Capture the cell that displays the provided text and extract its (X, Y) central coordinate. 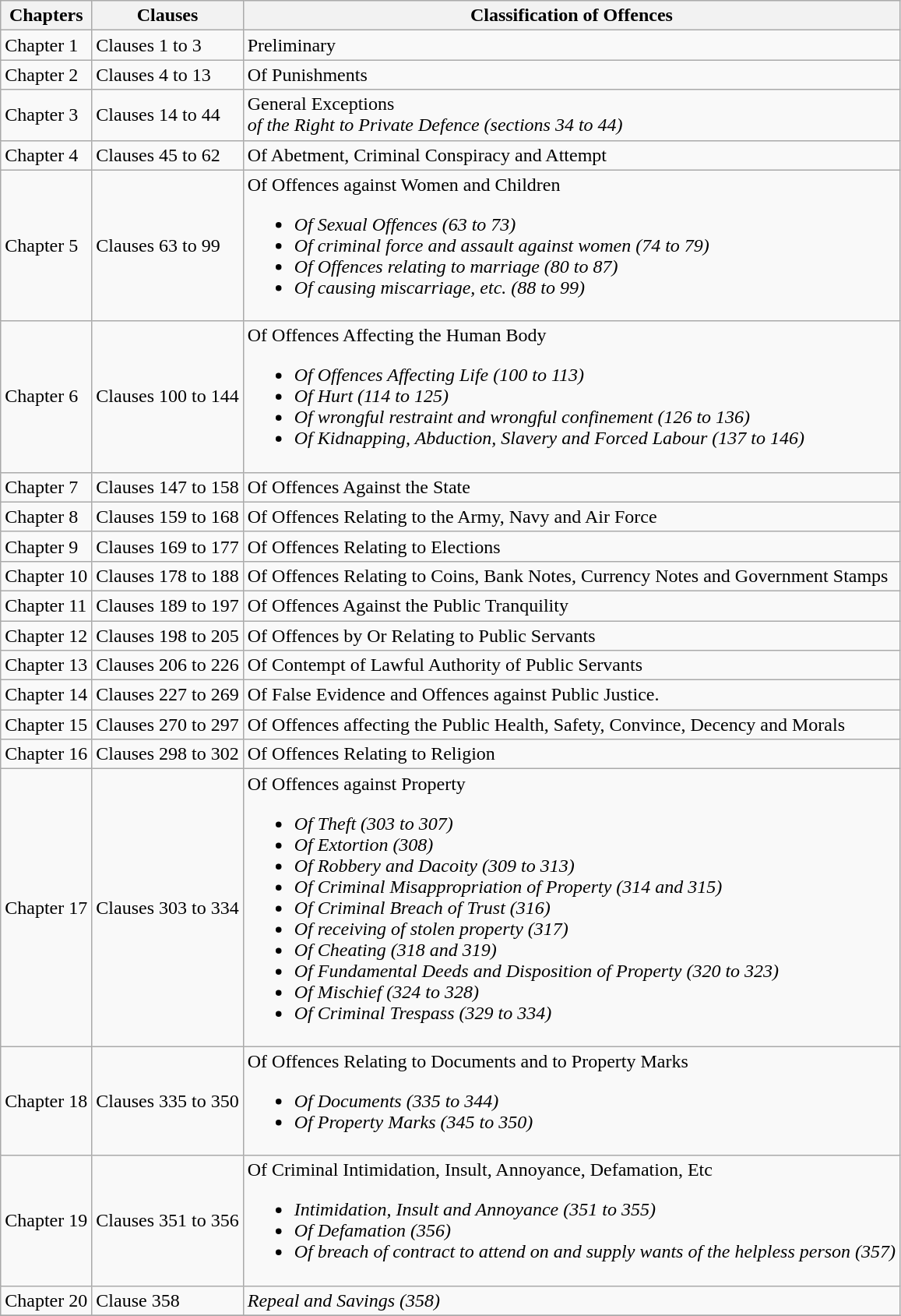
Of Offences Relating to the Army, Navy and Air Force (572, 517)
Chapter 7 (47, 487)
Of Offences Relating to Elections (572, 546)
Chapters (47, 16)
Chapter 9 (47, 546)
Chapter 2 (47, 75)
Of Offences Against the State (572, 487)
Chapter 6 (47, 397)
Clauses 178 to 188 (167, 576)
Of Offences Relating to Religion (572, 754)
Chapter 1 (47, 45)
Clauses 100 to 144 (167, 397)
Classification of Offences (572, 16)
Clauses 351 to 356 (167, 1220)
Of Offences Against the Public Tranquility (572, 605)
Clauses 206 to 226 (167, 665)
Chapter 10 (47, 576)
Clauses 14 to 44 (167, 115)
Of False Evidence and Offences against Public Justice. (572, 695)
Of Contempt of Lawful Authority of Public Servants (572, 665)
Clauses 147 to 158 (167, 487)
Clauses 335 to 350 (167, 1101)
Clauses 303 to 334 (167, 908)
Clauses 298 to 302 (167, 754)
Clauses 189 to 197 (167, 605)
Repeal and Savings (358) (572, 1300)
General Exceptions of the Right to Private Defence (sections 34 to 44) (572, 115)
Chapter 17 (47, 908)
Chapter 14 (47, 695)
Clauses 198 to 205 (167, 635)
Chapter 19 (47, 1220)
Chapter 4 (47, 155)
Chapter 3 (47, 115)
Clauses 4 to 13 (167, 75)
Chapter 20 (47, 1300)
Chapter 11 (47, 605)
Preliminary (572, 45)
Of Offences Relating to Documents and to Property MarksOf Documents (335 to 344)Of Property Marks (345 to 350) (572, 1101)
Clauses 159 to 168 (167, 517)
Of Abetment, Criminal Conspiracy and Attempt (572, 155)
Chapter 12 (47, 635)
Of Offences affecting the Public Health, Safety, Convince, Decency and Morals (572, 725)
Chapter 13 (47, 665)
Clauses 45 to 62 (167, 155)
Clauses 227 to 269 (167, 695)
Clauses (167, 16)
Of Offences by Or Relating to Public Servants (572, 635)
Chapter 16 (47, 754)
Clause 358 (167, 1300)
Clauses 169 to 177 (167, 546)
Clauses 63 to 99 (167, 245)
Chapter 15 (47, 725)
Chapter 5 (47, 245)
Chapter 8 (47, 517)
Clauses 1 to 3 (167, 45)
Of Punishments (572, 75)
Of Offences Relating to Coins, Bank Notes, Currency Notes and Government Stamps (572, 576)
Clauses 270 to 297 (167, 725)
Chapter 18 (47, 1101)
